Output the [X, Y] coordinate of the center of the cell containing the given text.  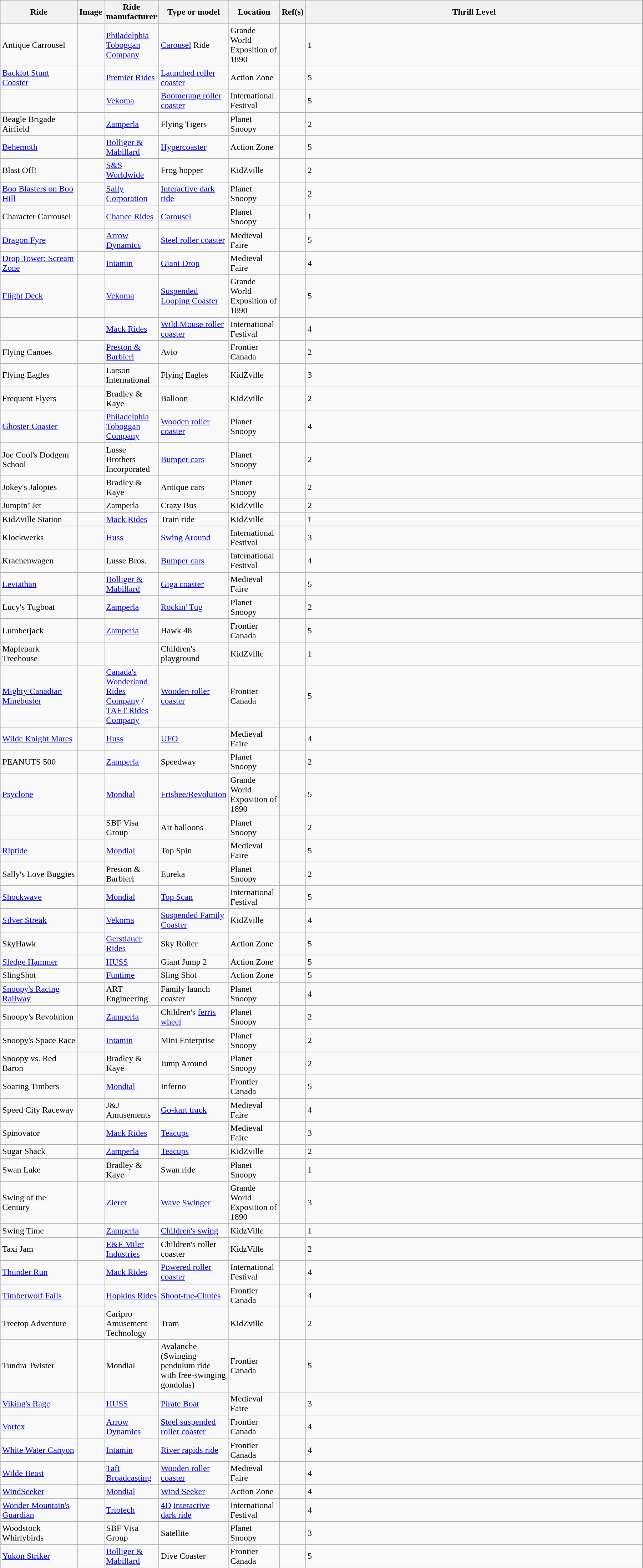
Soaring Timbers [39, 1086]
Ride [39, 12]
SlingShot [39, 975]
Wilde Knight Mares [39, 738]
Dragon Fyre [39, 240]
Steel roller coaster [193, 240]
Wave Swinger [193, 1202]
Hawk 48 [193, 630]
Location [254, 12]
Wind Seeker [193, 1491]
E&F Miler Industries [131, 1249]
Swan Lake [39, 1170]
Jokey's Jalopies [39, 487]
Giga coaster [193, 584]
Giant Drop [193, 263]
Wilde Beast [39, 1473]
Swan ride [193, 1170]
Mini Enterprise [193, 1040]
SkyHawk [39, 944]
Psyclone [39, 795]
Avalanche (Swinging pendulum ride with free-swinging gondolas) [193, 1366]
Antique cars [193, 487]
Suspended Family Coaster [193, 920]
Type or model [193, 12]
Steel suspended roller coaster [193, 1426]
Train ride [193, 519]
UFO [193, 738]
Hopkins Rides [131, 1295]
Thrill Level [474, 12]
Klockwerks [39, 538]
Taxi Jam [39, 1249]
Wild Mouse roller coaster [193, 329]
Sky Roller [193, 944]
Boo Blasters on Boo Hill [39, 193]
Silver Streak [39, 920]
Rockin' Tug [193, 607]
Flying Tigers [193, 124]
Swing of the Century [39, 1202]
Antique Carrousel [39, 45]
Frog hopper [193, 170]
PEANUTS 500 [39, 762]
Tundra Twister [39, 1366]
Lusse Bros. [131, 561]
Image [91, 12]
Maplepark Treehouse [39, 653]
Children's swing [193, 1231]
Speed City Raceway [39, 1110]
Children's playground [193, 653]
Frisbee/Revolution [193, 795]
Air balloons [193, 827]
Frequent Flyers [39, 399]
Shoot-the-Chutes [193, 1295]
Dive Coaster [193, 1556]
Children's ferris wheel [193, 1017]
Speedway [193, 762]
Shockwave [39, 897]
Taft Broadcasting [131, 1473]
Larson International [131, 375]
Treetop Adventure [39, 1323]
Ref(s) [293, 12]
Spinovator [39, 1133]
Backlot Stunt Coaster [39, 78]
Leviathan [39, 584]
Woodstock Whirlybirds [39, 1533]
Top Spin [193, 851]
Zierer [131, 1202]
Sling Shot [193, 975]
Sugar Shack [39, 1151]
White Water Canyon [39, 1450]
Top Scan [193, 897]
Wonder Mountain's Guardian [39, 1510]
Behemoth [39, 147]
Interactive dark ride [193, 193]
Triotech [131, 1510]
Carousel Ride [193, 45]
Sledge Hammer [39, 962]
Carousel [193, 217]
Vortex [39, 1426]
Family launch coaster [193, 994]
Jump Around [193, 1063]
Snoopy's Revolution [39, 1017]
Premier Rides [131, 78]
Flying Canoes [39, 352]
River rapids ride [193, 1450]
KidZville Station [39, 519]
Balloon [193, 399]
Lusse Brothers Incorporated [131, 459]
Sally Corporation [131, 193]
Hypercoaster [193, 147]
Pirate Boat [193, 1404]
Snoopy's Space Race [39, 1040]
Gerstlauer Rides [131, 944]
Drop Tower: Scream Zone [39, 263]
Sally's Love Buggies [39, 874]
Lumberjack [39, 630]
Avio [193, 352]
Chance Rides [131, 217]
Eureka [193, 874]
Riptide [39, 851]
Giant Jump 2 [193, 962]
Crazy Bus [193, 506]
Swing Around [193, 538]
Jumpin’ Jet [39, 506]
Go-kart track [193, 1110]
Krachenwagen [39, 561]
S&S Worldwide [131, 170]
Swing Time [39, 1231]
4D interactive dark ride [193, 1510]
Launched roller coaster [193, 78]
Canada's Wonderland Rides Company / TAFT Rides Company [131, 696]
ART Engineering [131, 994]
J&J Amusements [131, 1110]
Ride manufacturer [131, 12]
Lucy's Tugboat [39, 607]
WindSeeker [39, 1491]
Tram [193, 1323]
Funtime [131, 975]
Ghoster Coaster [39, 427]
Character Carrousel [39, 217]
Viking's Rage [39, 1404]
Children's roller coaster [193, 1249]
Timberwolf Falls [39, 1295]
Boomerang roller coaster [193, 101]
Snoopy's Racing Railway [39, 994]
Inferno [193, 1086]
Snoopy vs. Red Baron [39, 1063]
Caripro Amusement Technology [131, 1323]
Satellite [193, 1533]
Blast Off! [39, 170]
Thunder Run [39, 1272]
Beagle Brigade Airfield [39, 124]
Yukon Striker [39, 1556]
Suspended Looping Coaster [193, 296]
Mighty Canadian Minebuster [39, 696]
Flight Deck [39, 296]
Powered roller coaster [193, 1272]
Joe Cool's Dodgem School [39, 459]
